Search for the cell housing the specified text and yield its [x, y] center coordinate. 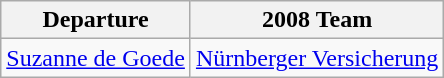
2008 Team [316, 20]
Nürnberger Versicherung [316, 58]
Departure [96, 20]
Suzanne de Goede [96, 58]
